Return (X, Y) of the center of cell containing provided text 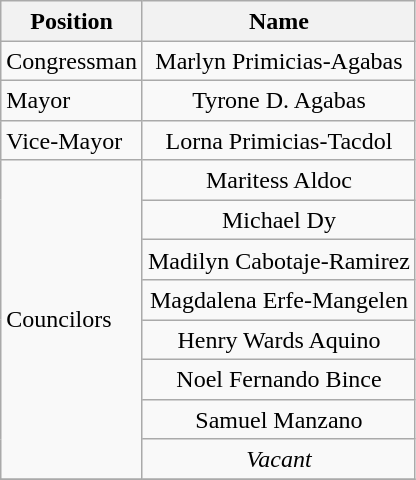
Madilyn Cabotaje-Ramirez (278, 260)
Maritess Aldoc (278, 180)
Councilors (72, 320)
Vice-Mayor (72, 140)
Position (72, 21)
Noel Fernando Bince (278, 379)
Marlyn Primicias-Agabas (278, 61)
Henry Wards Aquino (278, 340)
Lorna Primicias-Tacdol (278, 140)
Mayor (72, 100)
Samuel Manzano (278, 419)
Vacant (278, 459)
Tyrone D. Agabas (278, 100)
Magdalena Erfe-Mangelen (278, 300)
Name (278, 21)
Congressman (72, 61)
Michael Dy (278, 220)
